Find where the given text appears and provide that cell's center as (X, Y) coordinate. 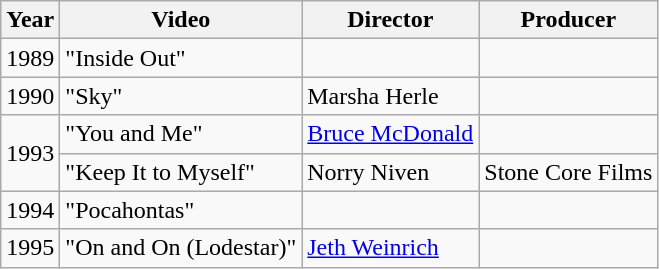
Norry Niven (390, 172)
Bruce McDonald (390, 134)
Year (30, 20)
1989 (30, 58)
"On and On (Lodestar)" (181, 248)
"Pocahontas" (181, 210)
Stone Core Films (568, 172)
Video (181, 20)
Director (390, 20)
"Sky" (181, 96)
"Keep It to Myself" (181, 172)
1990 (30, 96)
Marsha Herle (390, 96)
"You and Me" (181, 134)
1995 (30, 248)
Jeth Weinrich (390, 248)
1994 (30, 210)
"Inside Out" (181, 58)
Producer (568, 20)
1993 (30, 153)
